Return [X, Y] of the center of cell containing provided text 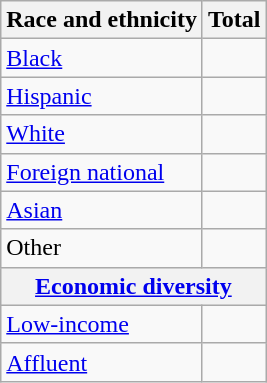
Race and ethnicity [102, 20]
Asian [102, 210]
Total [234, 20]
Low-income [102, 324]
Other [102, 248]
Economic diversity [134, 286]
Affluent [102, 362]
Black [102, 58]
White [102, 134]
Foreign national [102, 172]
Hispanic [102, 96]
